Return [X, Y] of the center of cell containing provided text 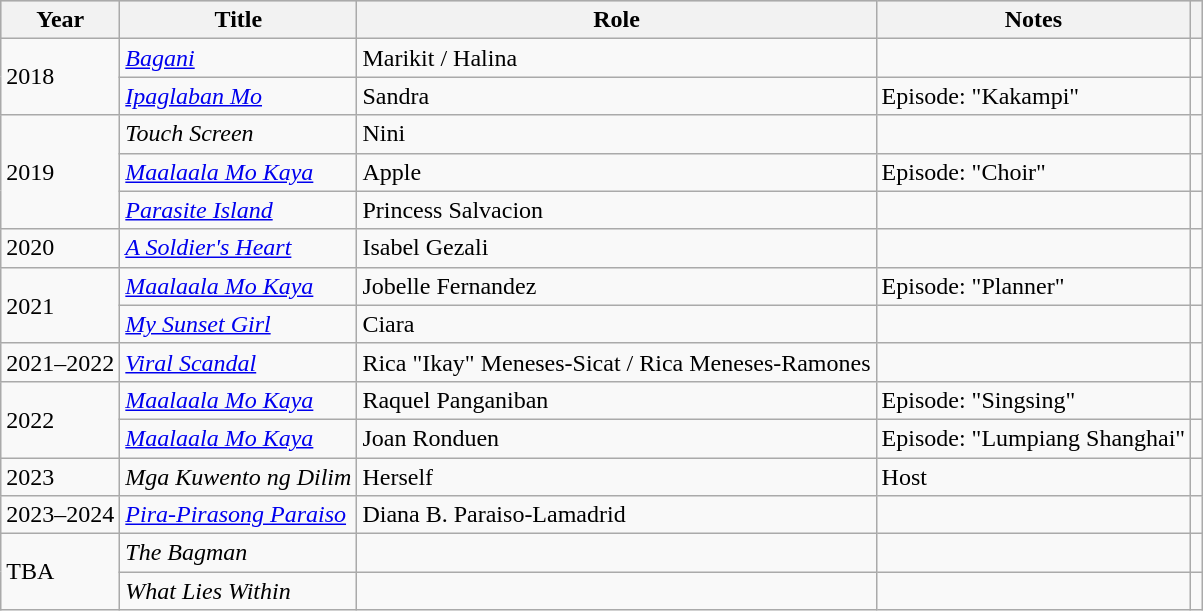
Title [238, 20]
Episode: "Lumpiang Shanghai" [1034, 438]
Nini [616, 134]
Joan Ronduen [616, 438]
Pira-Pirasong Paraiso [238, 515]
Role [616, 20]
Jobelle Fernandez [616, 286]
Herself [616, 477]
2019 [60, 172]
Episode: "Kakampi" [1034, 96]
Raquel Panganiban [616, 400]
Sandra [616, 96]
Bagani [238, 58]
Viral Scandal [238, 362]
Rica "Ikay" Meneses-Sicat / Rica Meneses-Ramones [616, 362]
Episode: "Planner" [1034, 286]
Diana B. Paraiso-Lamadrid [616, 515]
2022 [60, 419]
Episode: "Choir" [1034, 172]
2023 [60, 477]
Isabel Gezali [616, 248]
Parasite Island [238, 210]
Mga Kuwento ng Dilim [238, 477]
Princess Salvacion [616, 210]
Host [1034, 477]
Ciara [616, 324]
Apple [616, 172]
Ipaglaban Mo [238, 96]
Notes [1034, 20]
Marikit / Halina [616, 58]
My Sunset Girl [238, 324]
A Soldier's Heart [238, 248]
2018 [60, 77]
What Lies Within [238, 591]
Year [60, 20]
2021–2022 [60, 362]
The Bagman [238, 553]
2023–2024 [60, 515]
2020 [60, 248]
Episode: "Singsing" [1034, 400]
Touch Screen [238, 134]
2021 [60, 305]
TBA [60, 572]
